Return the (x, y) coordinate for the center point of the cell that contains the specified text.  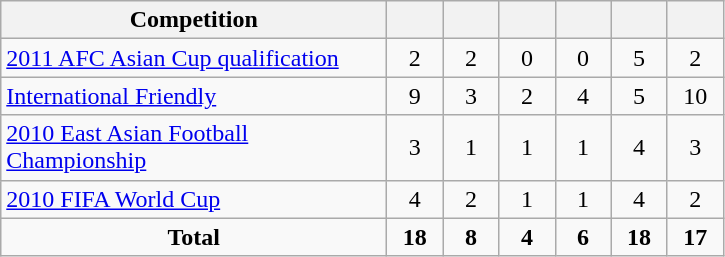
2011 AFC Asian Cup qualification (194, 58)
6 (583, 237)
International Friendly (194, 96)
10 (695, 96)
17 (695, 237)
9 (415, 96)
2010 East Asian Football Championship (194, 148)
Competition (194, 20)
Total (194, 237)
2010 FIFA World Cup (194, 199)
8 (471, 237)
